Scan for the cell matching the given text and deliver its (X, Y) coordinate at center. 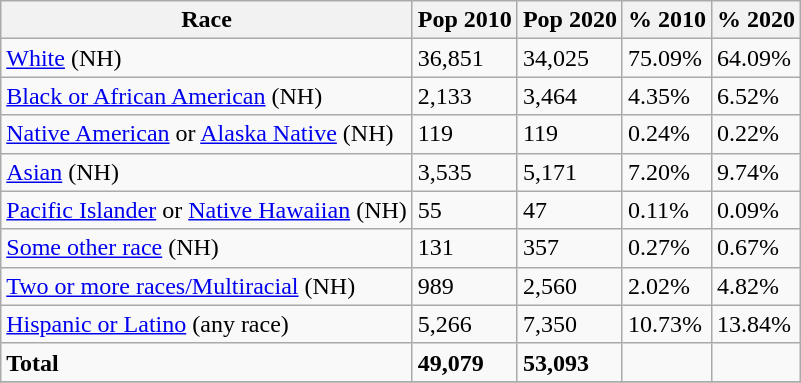
49,079 (464, 362)
Asian (NH) (207, 172)
7,350 (570, 324)
4.35% (666, 96)
% 2010 (666, 20)
0.09% (756, 210)
36,851 (464, 58)
0.27% (666, 248)
Race (207, 20)
47 (570, 210)
75.09% (666, 58)
Black or African American (NH) (207, 96)
2.02% (666, 286)
3,464 (570, 96)
7.20% (666, 172)
9.74% (756, 172)
34,025 (570, 58)
131 (464, 248)
Some other race (NH) (207, 248)
2,133 (464, 96)
2,560 (570, 286)
0.11% (666, 210)
53,093 (570, 362)
Hispanic or Latino (any race) (207, 324)
357 (570, 248)
0.24% (666, 134)
13.84% (756, 324)
Total (207, 362)
0.67% (756, 248)
Two or more races/Multiracial (NH) (207, 286)
5,171 (570, 172)
0.22% (756, 134)
3,535 (464, 172)
64.09% (756, 58)
4.82% (756, 286)
Pacific Islander or Native Hawaiian (NH) (207, 210)
55 (464, 210)
989 (464, 286)
Pop 2010 (464, 20)
% 2020 (756, 20)
White (NH) (207, 58)
6.52% (756, 96)
10.73% (666, 324)
Pop 2020 (570, 20)
Native American or Alaska Native (NH) (207, 134)
5,266 (464, 324)
